Capture the cell that displays the provided text and extract its [x, y] central coordinate. 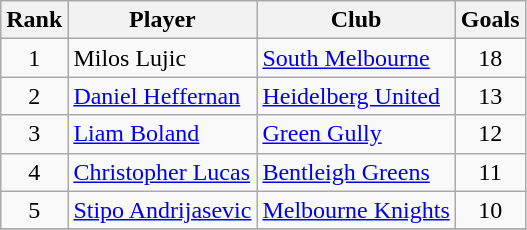
5 [34, 210]
Stipo Andrijasevic [162, 210]
1 [34, 58]
3 [34, 134]
4 [34, 172]
2 [34, 96]
South Melbourne [356, 58]
Liam Boland [162, 134]
Christopher Lucas [162, 172]
Club [356, 20]
Milos Lujic [162, 58]
Green Gully [356, 134]
13 [490, 96]
Goals [490, 20]
Heidelberg United [356, 96]
Rank [34, 20]
Melbourne Knights [356, 210]
12 [490, 134]
Bentleigh Greens [356, 172]
18 [490, 58]
11 [490, 172]
Player [162, 20]
10 [490, 210]
Daniel Heffernan [162, 96]
